For the text-containing cell, return its midpoint in (x, y) coordinate format. 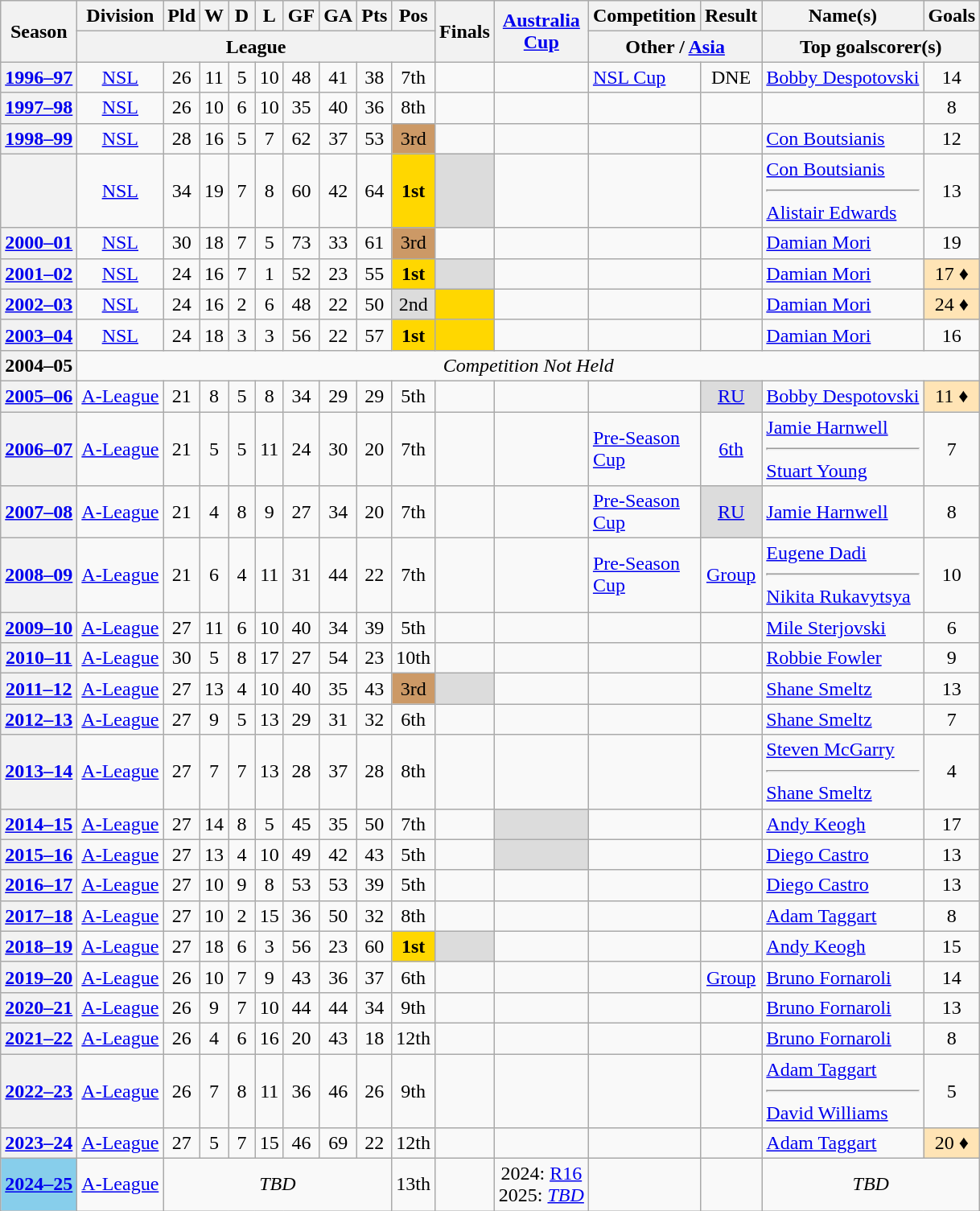
2010–11 (39, 658)
10th (414, 658)
55 (375, 274)
69 (338, 1143)
11 ♦ (952, 396)
Steven McGarryShane Smeltz (843, 772)
2024–25 (39, 1184)
D (242, 16)
1 (269, 274)
W (214, 16)
Goals (952, 16)
Robbie Fowler (843, 658)
Con Boutsianis (843, 138)
2017–18 (39, 916)
41 (338, 77)
2022–23 (39, 1091)
Jamie HarnwellStuart Young (843, 449)
54 (338, 658)
2019–20 (39, 977)
52 (301, 274)
Name(s) (843, 16)
33 (338, 243)
12 (952, 138)
Con BoutsianisAlistair Edwards (843, 191)
2005–06 (39, 396)
57 (375, 335)
1998–99 (39, 138)
20 ♦ (952, 1143)
DNE (731, 77)
2016–17 (39, 885)
2001–02 (39, 274)
2014–15 (39, 824)
NSL Cup (644, 77)
Division (121, 16)
2015–16 (39, 855)
2009–10 (39, 628)
GF (301, 16)
17 ♦ (952, 274)
L (269, 16)
Adam TaggartDavid Williams (843, 1091)
73 (301, 243)
2008–09 (39, 575)
2024: R162025: TBD (541, 1184)
2011–12 (39, 689)
League (256, 47)
2018–19 (39, 946)
GA (338, 16)
2020–21 (39, 1007)
Season (39, 31)
Pts (375, 16)
Eugene DadiNikita Rukavytsya (843, 575)
2003–04 (39, 335)
2021–22 (39, 1038)
24 ♦ (952, 304)
1997–98 (39, 108)
Finals (465, 31)
2nd (414, 304)
Competition (644, 16)
49 (301, 855)
45 (301, 824)
AustraliaCup (541, 31)
2006–07 (39, 449)
61 (375, 243)
Pld (182, 16)
2007–08 (39, 512)
2023–24 (39, 1143)
13th (414, 1184)
Result (731, 16)
1996–97 (39, 77)
Mile Sterjovski (843, 628)
Other / Asia (674, 47)
38 (375, 77)
64 (375, 191)
2013–14 (39, 772)
Top goalscorer(s) (871, 47)
2002–03 (39, 304)
2000–01 (39, 243)
2012–13 (39, 719)
Competition Not Held (529, 365)
2004–05 (39, 365)
Pos (414, 16)
Jamie Harnwell (843, 512)
62 (301, 138)
